Determine the (x, y) coordinate at the center of the cell enclosing the given text.  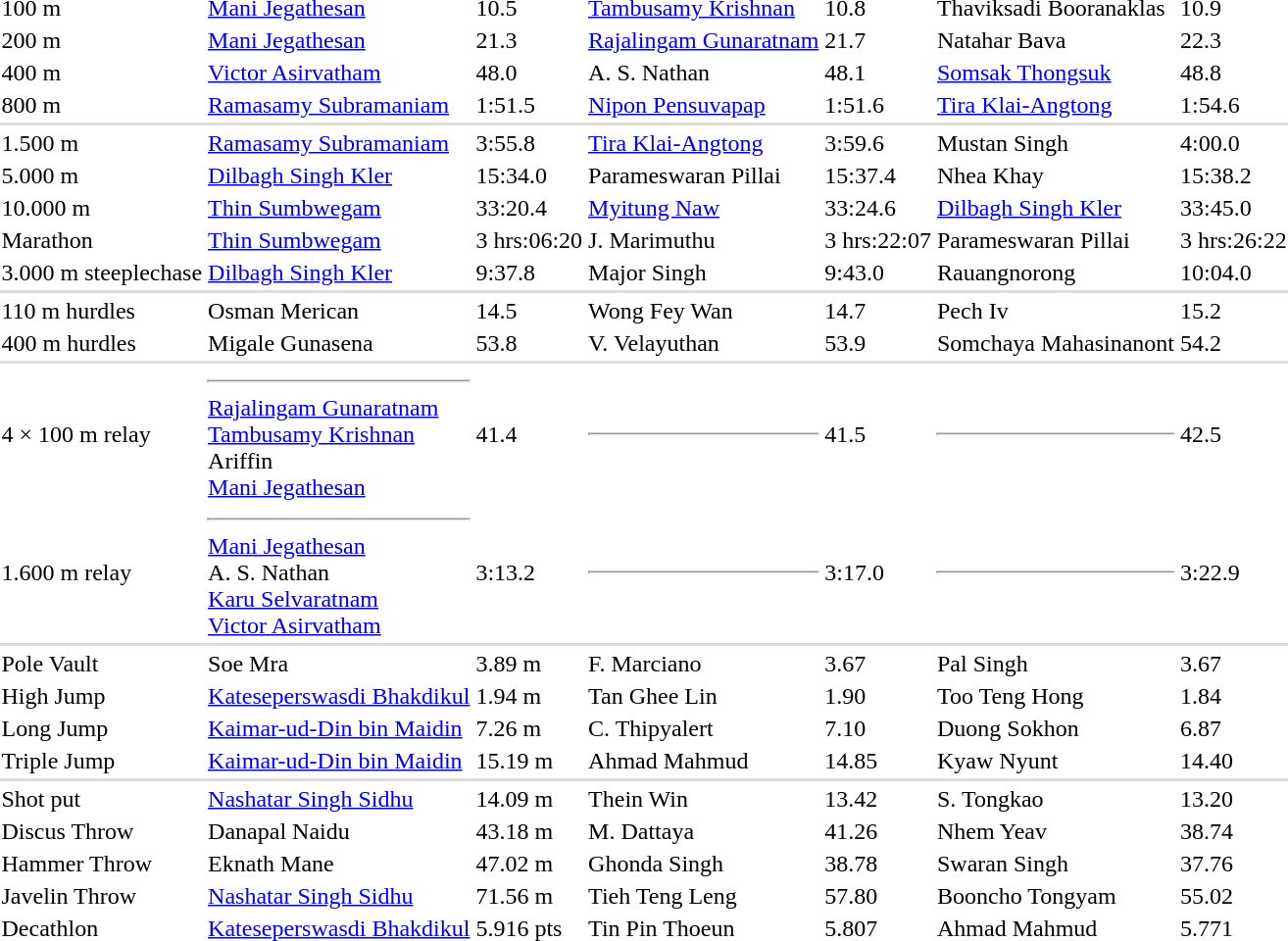
Nhem Yeav (1057, 831)
Discus Throw (102, 831)
7.10 (878, 728)
9:43.0 (878, 272)
3.000 m steeplechase (102, 272)
Myitung Naw (704, 208)
14.85 (878, 761)
42.5 (1233, 434)
33:45.0 (1233, 208)
43.18 m (529, 831)
1.600 m relay (102, 572)
Swaran Singh (1057, 864)
3:17.0 (878, 572)
Mustan Singh (1057, 143)
15:38.2 (1233, 175)
48.8 (1233, 73)
Pal Singh (1057, 664)
Pech Iv (1057, 311)
1:54.6 (1233, 105)
Thein Win (704, 799)
10:04.0 (1233, 272)
57.80 (878, 896)
15.2 (1233, 311)
15.19 m (529, 761)
F. Marciano (704, 664)
15:34.0 (529, 175)
1.500 m (102, 143)
Triple Jump (102, 761)
C. Thipyalert (704, 728)
4:00.0 (1233, 143)
3:59.6 (878, 143)
Booncho Tongyam (1057, 896)
Javelin Throw (102, 896)
71.56 m (529, 896)
Rajalingam Gunaratnam Tambusamy KrishnanAriffinMani Jegathesan (339, 434)
33:20.4 (529, 208)
Tan Ghee Lin (704, 696)
1:51.5 (529, 105)
14.5 (529, 311)
200 m (102, 40)
1.94 m (529, 696)
47.02 m (529, 864)
53.8 (529, 343)
22.3 (1233, 40)
41.26 (878, 831)
3 hrs:06:20 (529, 240)
Major Singh (704, 272)
Natahar Bava (1057, 40)
4 × 100 m relay (102, 434)
Somsak Thongsuk (1057, 73)
Nhea Khay (1057, 175)
High Jump (102, 696)
37.76 (1233, 864)
Ahmad Mahmud (704, 761)
J. Marimuthu (704, 240)
53.9 (878, 343)
33:24.6 (878, 208)
Long Jump (102, 728)
9:37.8 (529, 272)
41.5 (878, 434)
21.3 (529, 40)
3:13.2 (529, 572)
3 hrs:22:07 (878, 240)
V. Velayuthan (704, 343)
Tieh Teng Leng (704, 896)
10.000 m (102, 208)
Rajalingam Gunaratnam (704, 40)
Rauangnorong (1057, 272)
Pole Vault (102, 664)
A. S. Nathan (704, 73)
41.4 (529, 434)
Danapal Naidu (339, 831)
54.2 (1233, 343)
21.7 (878, 40)
M. Dattaya (704, 831)
Wong Fey Wan (704, 311)
Too Teng Hong (1057, 696)
7.26 m (529, 728)
3:22.9 (1233, 572)
Shot put (102, 799)
14.7 (878, 311)
55.02 (1233, 896)
400 m (102, 73)
3 hrs:26:22 (1233, 240)
13.20 (1233, 799)
5.000 m (102, 175)
3.89 m (529, 664)
Victor Asirvatham (339, 73)
13.42 (878, 799)
Nipon Pensuvapap (704, 105)
400 m hurdles (102, 343)
38.78 (878, 864)
Eknath Mane (339, 864)
1.90 (878, 696)
Kateseperswasdi Bhakdikul (339, 696)
14.40 (1233, 761)
Ghonda Singh (704, 864)
Migale Gunasena (339, 343)
Osman Merican (339, 311)
48.1 (878, 73)
14.09 m (529, 799)
1.84 (1233, 696)
Soe Mra (339, 664)
110 m hurdles (102, 311)
38.74 (1233, 831)
6.87 (1233, 728)
Mani Jegathesan A. S. NathanKaru SelvaratnamVictor Asirvatham (339, 572)
Mani Jegathesan (339, 40)
Somchaya Mahasinanont (1057, 343)
48.0 (529, 73)
1:51.6 (878, 105)
800 m (102, 105)
S. Tongkao (1057, 799)
Duong Sokhon (1057, 728)
Marathon (102, 240)
Kyaw Nyunt (1057, 761)
3:55.8 (529, 143)
15:37.4 (878, 175)
Hammer Throw (102, 864)
